From the cell containing the given text, extract its center point as [X, Y] coordinate. 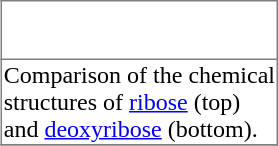
Comparison of the chemicalstructures of ribose (top) and deoxyribose (bottom). [139, 102]
